Detect which cell encompasses the target text, then output its (X, Y) center coordinate. 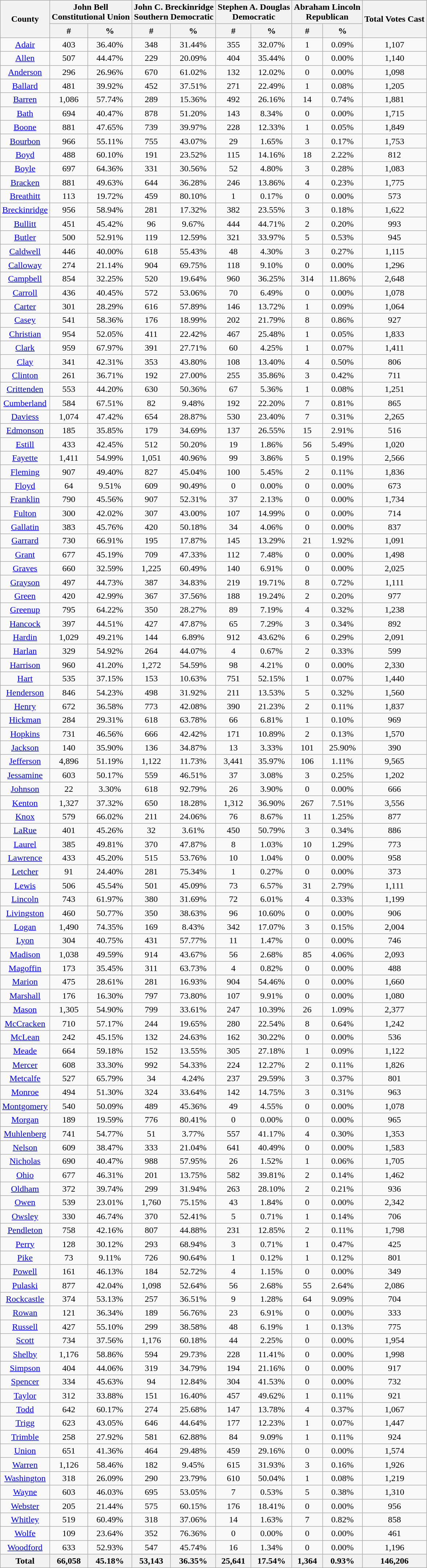
599 (394, 651)
664 (69, 1051)
401 (69, 830)
372 (69, 1189)
431 (152, 941)
1,447 (394, 1423)
710 (69, 1023)
49 (233, 1106)
Boyle (25, 168)
775 (394, 1327)
29.16% (272, 1451)
35.86% (272, 375)
34.83% (193, 582)
966 (69, 141)
706 (394, 1216)
726 (152, 1258)
Madison (25, 954)
66,058 (69, 1561)
42.16% (109, 1230)
0.47% (343, 1244)
25.68% (193, 1409)
Russell (25, 1327)
28.10% (272, 1189)
Owsley (25, 1216)
23.79% (193, 1478)
1.11% (343, 761)
55 (307, 1285)
58.86% (109, 1354)
758 (69, 1230)
33.97% (272, 238)
49.62% (272, 1396)
19.72% (109, 196)
52.72% (193, 1271)
LaRue (25, 830)
44.07% (193, 651)
Taylor (25, 1396)
Whitley (25, 1520)
704 (394, 1299)
161 (69, 1271)
1.65% (272, 141)
34.87% (193, 748)
43.05% (109, 1423)
2,091 (394, 637)
54.33% (193, 1065)
1,760 (152, 1203)
582 (233, 1175)
9.67% (193, 224)
959 (69, 348)
41.36% (109, 1451)
27.00% (193, 375)
Johnson (25, 789)
646 (152, 1423)
559 (152, 775)
1,798 (394, 1230)
623 (69, 1423)
Pike (25, 1258)
44.64% (193, 1423)
66.02% (109, 816)
Clay (25, 361)
44.51% (109, 623)
80.10% (193, 196)
30.22% (272, 1037)
741 (69, 1134)
33.64% (193, 1092)
57.89% (193, 306)
0.21% (343, 1189)
45.18% (109, 1561)
0.72% (343, 582)
1.29% (343, 844)
52.05% (109, 334)
2,377 (394, 1009)
557 (233, 1134)
2,093 (394, 954)
Nicholas (25, 1161)
23.52% (193, 155)
33.61% (193, 1009)
Christian (25, 334)
Magoffin (25, 968)
Henderson (25, 693)
540 (69, 1106)
68.94% (193, 1244)
100 (233, 472)
584 (69, 403)
436 (69, 293)
501 (152, 886)
348 (152, 45)
Cumberland (25, 403)
13.86% (272, 182)
Lincoln (25, 899)
1,091 (394, 541)
39.92% (109, 86)
46.13% (109, 1271)
7.48% (272, 555)
Edmonson (25, 431)
Barren (25, 100)
18.99% (193, 320)
1,086 (69, 100)
464 (152, 1451)
John BellConstitutional Union (91, 12)
28.27% (193, 610)
387 (152, 582)
Owen (25, 1203)
460 (69, 913)
914 (152, 954)
63.78% (193, 720)
70 (233, 293)
1,833 (394, 334)
152 (152, 1051)
Mercer (25, 1065)
467 (233, 334)
267 (307, 803)
2.91% (343, 431)
965 (394, 1120)
16 (233, 1547)
799 (152, 1009)
31.94% (193, 1189)
22.49% (272, 86)
630 (152, 389)
40.96% (193, 458)
94 (152, 1382)
118 (233, 265)
854 (69, 279)
Montgomery (25, 1106)
581 (152, 1437)
1,775 (394, 182)
329 (69, 651)
6.19% (272, 1327)
146 (233, 306)
32.25% (109, 279)
112 (233, 555)
1,364 (307, 1561)
Muhlenberg (25, 1134)
76 (233, 816)
553 (69, 389)
69.75% (193, 265)
55.10% (109, 1327)
47.33% (193, 555)
John C. BreckinridgeSouthern Democratic (174, 12)
Boyd (25, 155)
38.47% (109, 1147)
2.79% (343, 886)
45.36% (193, 1106)
27.92% (109, 1437)
57.17% (109, 1023)
7.51% (343, 803)
Ballard (25, 86)
65.79% (109, 1079)
1,715 (394, 113)
2,086 (394, 1285)
137 (233, 431)
616 (152, 306)
55.43% (193, 251)
43.67% (193, 954)
89 (233, 610)
492 (233, 100)
0.19% (343, 458)
0.81% (343, 403)
0.16% (343, 1464)
610 (233, 1478)
27.18% (272, 1051)
Clark (25, 348)
331 (152, 168)
25.90% (343, 748)
12.23% (272, 1423)
4.24% (193, 1079)
0.74% (343, 100)
Gallatin (25, 527)
3.86% (272, 458)
Clinton (25, 375)
324 (152, 1092)
33.30% (109, 1065)
43.80% (193, 361)
72 (233, 899)
66 (233, 720)
36.25% (272, 279)
642 (69, 1409)
50.77% (109, 913)
143 (233, 113)
46.31% (109, 1175)
673 (394, 486)
171 (233, 734)
0.06% (343, 1161)
Abraham LincolnRepublican (327, 12)
Breckinridge (25, 210)
31.93% (272, 1464)
9.10% (272, 265)
644 (152, 182)
36.71% (109, 375)
31.44% (193, 45)
4.21% (272, 665)
827 (152, 472)
31.69% (193, 899)
Union (25, 1451)
18.28% (193, 803)
57.74% (109, 100)
672 (69, 706)
13.53% (272, 693)
921 (394, 1396)
41.17% (272, 1134)
1.84% (272, 1203)
311 (152, 968)
90.64% (193, 1258)
743 (69, 899)
Monroe (25, 1092)
195 (152, 541)
797 (152, 996)
22 (69, 789)
49.59% (109, 954)
62.88% (193, 1437)
6.01% (272, 899)
Lyon (25, 941)
36.51% (193, 1299)
450 (233, 830)
8.34% (272, 113)
2.25% (272, 1341)
113 (69, 196)
912 (233, 637)
84 (233, 1437)
Grant (25, 555)
Jessamine (25, 775)
18 (307, 155)
1,305 (69, 1009)
3.33% (272, 748)
Letcher (25, 872)
67.51% (109, 403)
144 (152, 637)
21.44% (109, 1506)
992 (152, 1065)
10.60% (272, 913)
1,734 (394, 499)
42.42% (193, 734)
755 (152, 141)
Franklin (25, 499)
633 (69, 1547)
231 (233, 1230)
80.41% (193, 1120)
147 (233, 1409)
55.11% (109, 141)
12.59% (193, 238)
530 (233, 417)
Stephen A. DouglasDemocratic (254, 12)
1,849 (394, 127)
1,837 (394, 706)
305 (233, 1051)
Laurel (25, 844)
Hopkins (25, 734)
367 (152, 596)
Harrison (25, 665)
Wolfe (25, 1534)
13.72% (272, 306)
Washington (25, 1478)
49.21% (109, 637)
38.58% (193, 1327)
342 (233, 927)
746 (394, 941)
136 (152, 748)
194 (233, 1368)
45.56% (109, 499)
341 (69, 361)
173 (69, 968)
1,622 (394, 210)
452 (152, 86)
397 (69, 623)
3.90% (272, 789)
1,498 (394, 555)
9.11% (109, 1258)
1,140 (394, 58)
28.61% (109, 982)
Carroll (25, 293)
29.59% (272, 1079)
53,143 (152, 1561)
13.55% (193, 1051)
66.91% (109, 541)
45.20% (109, 858)
Rowan (25, 1313)
106 (307, 761)
35.44% (272, 58)
8.43% (193, 927)
0.15% (343, 927)
457 (233, 1396)
50.36% (193, 389)
Pendleton (25, 1230)
0.28% (343, 168)
44.88% (193, 1230)
1,080 (394, 996)
21 (307, 541)
1,205 (394, 86)
0.38% (343, 1492)
46.51% (193, 775)
46.03% (109, 1492)
608 (69, 1065)
Hickman (25, 720)
349 (394, 1271)
51.20% (193, 113)
39.81% (272, 1175)
579 (69, 816)
22.54% (272, 1023)
12.27% (272, 1065)
10.63% (193, 679)
60.18% (193, 1341)
1,490 (69, 927)
9,565 (394, 761)
41.20% (109, 665)
1,926 (394, 1464)
0.67% (272, 651)
43.62% (272, 637)
46.56% (109, 734)
35.90% (109, 748)
23.64% (109, 1534)
26.96% (109, 72)
6 (307, 637)
Powell (25, 1271)
247 (233, 1009)
9.91% (272, 996)
2.13% (272, 499)
30.12% (109, 1244)
Campbell (25, 279)
182 (152, 1464)
1,574 (394, 1451)
15 (307, 431)
74.35% (109, 927)
44.06% (109, 1368)
53.05% (193, 1492)
1,064 (394, 306)
29 (233, 141)
1,312 (233, 803)
541 (69, 320)
6.49% (272, 293)
1,836 (394, 472)
373 (394, 872)
61.97% (109, 899)
1,115 (394, 251)
50.20% (193, 444)
380 (152, 899)
Anderson (25, 72)
1,296 (394, 265)
11.73% (193, 761)
886 (394, 830)
33.88% (109, 1396)
Fulton (25, 513)
0.18% (343, 210)
12.02% (272, 72)
17.87% (193, 541)
91 (69, 872)
1,272 (152, 665)
296 (69, 72)
660 (69, 568)
615 (233, 1464)
12.85% (272, 1230)
32 (152, 830)
21.79% (272, 320)
936 (394, 1189)
14.99% (272, 513)
264 (152, 651)
229 (152, 58)
61.02% (193, 72)
711 (394, 375)
34.69% (193, 431)
594 (152, 1354)
Henry (25, 706)
403 (69, 45)
475 (69, 982)
536 (394, 1037)
Bath (25, 113)
1,067 (394, 1409)
892 (394, 623)
2.22% (343, 155)
516 (394, 431)
22.20% (272, 403)
60 (233, 348)
739 (152, 127)
383 (69, 527)
36.34% (109, 1313)
1,660 (394, 982)
67.97% (109, 348)
Wayne (25, 1492)
289 (152, 100)
63.73% (193, 968)
5.45% (272, 472)
49.63% (109, 182)
1.09% (343, 1009)
284 (69, 720)
12.33% (272, 127)
Fleming (25, 472)
Bullitt (25, 224)
977 (394, 596)
21.23% (272, 706)
Knox (25, 816)
4.30% (272, 251)
795 (69, 610)
334 (69, 1382)
Trimble (25, 1437)
44.20% (109, 389)
201 (152, 1175)
1,954 (394, 1341)
1,083 (394, 168)
65 (233, 623)
224 (233, 1065)
McCracken (25, 1023)
47.65% (109, 127)
9.51% (109, 486)
6.89% (193, 637)
690 (69, 1161)
73.80% (193, 996)
Crittenden (25, 389)
290 (152, 1478)
Allen (25, 58)
11.41% (272, 1354)
24.40% (109, 872)
9 (233, 1299)
846 (69, 693)
494 (69, 1092)
751 (233, 679)
64.36% (109, 168)
27.71% (193, 348)
90.49% (193, 486)
Perry (25, 1244)
26.55% (272, 431)
169 (152, 927)
5.36% (272, 389)
352 (152, 1534)
49.81% (109, 844)
515 (152, 858)
53.13% (109, 1299)
353 (152, 361)
County (25, 19)
Rockcastle (25, 1299)
Livingston (25, 913)
52.91% (109, 238)
64.22% (109, 610)
54.59% (193, 665)
Woodford (25, 1547)
32.07% (272, 45)
202 (233, 320)
697 (69, 168)
121 (69, 1313)
0.23% (343, 182)
461 (394, 1534)
2,265 (394, 417)
654 (152, 417)
1.47% (272, 941)
Breathitt (25, 196)
10.89% (272, 734)
Hancock (25, 623)
128 (69, 1244)
31 (307, 886)
23.01% (109, 1203)
411 (152, 334)
52.93% (109, 1547)
13.78% (272, 1409)
9.48% (193, 403)
255 (233, 375)
13.29% (272, 541)
23 (233, 1313)
651 (69, 1451)
15.36% (193, 100)
330 (69, 1216)
153 (152, 679)
50.04% (272, 1478)
142 (233, 1092)
21.16% (272, 1368)
Hardin (25, 637)
162 (233, 1037)
969 (394, 720)
191 (152, 155)
42.99% (109, 596)
858 (394, 1520)
1,353 (394, 1134)
52.31% (193, 499)
34.79% (193, 1368)
958 (394, 858)
Simpson (25, 1368)
1,199 (394, 899)
McLean (25, 1037)
Oldham (25, 1189)
1,753 (394, 141)
Fayette (25, 458)
807 (152, 1230)
42.08% (193, 706)
812 (394, 155)
924 (394, 1437)
572 (152, 293)
17.54% (272, 1561)
1.25% (343, 816)
219 (233, 582)
36.90% (272, 803)
60.10% (109, 155)
151 (152, 1396)
993 (394, 224)
38.63% (193, 913)
35.45% (109, 968)
23.40% (272, 417)
2,330 (394, 665)
0.42% (343, 375)
Garrard (25, 541)
22.42% (193, 334)
0.30% (343, 1134)
Lawrence (25, 858)
Todd (25, 1409)
1,881 (394, 100)
37.32% (109, 803)
1,242 (394, 1023)
37.51% (193, 86)
52.15% (272, 679)
865 (394, 403)
51.19% (109, 761)
1,327 (69, 803)
21.04% (193, 1147)
13.75% (193, 1175)
714 (394, 513)
Casey (25, 320)
24.63% (193, 1037)
40.45% (109, 293)
Bracken (25, 182)
50.79% (272, 830)
Meade (25, 1051)
1.03% (272, 844)
374 (69, 1299)
0.93% (343, 1561)
312 (69, 1396)
19.65% (193, 1023)
119 (152, 238)
8.67% (272, 816)
43.07% (193, 141)
Daviess (25, 417)
709 (152, 555)
3.30% (109, 789)
19.64% (193, 279)
506 (69, 886)
0.25% (343, 775)
261 (69, 375)
1,705 (394, 1161)
Calloway (25, 265)
1,998 (394, 1354)
Metcalfe (25, 1079)
50.18% (193, 527)
16.93% (193, 982)
54.90% (109, 1009)
927 (394, 320)
650 (152, 803)
28.29% (109, 306)
16.40% (193, 1396)
75.15% (193, 1203)
43.00% (193, 513)
641 (233, 1147)
19.71% (272, 582)
49.40% (109, 472)
18.41% (272, 1506)
26.09% (109, 1478)
16.30% (109, 996)
13 (233, 748)
205 (69, 1506)
60.15% (193, 1506)
1,570 (394, 734)
45.19% (109, 555)
Adair (25, 45)
451 (69, 224)
109 (69, 1534)
1,020 (394, 444)
519 (69, 1520)
184 (152, 1271)
732 (394, 1382)
54.46% (272, 982)
507 (69, 58)
293 (152, 1244)
Graves (25, 568)
56.76% (193, 1313)
19.24% (272, 596)
21.14% (109, 265)
1.92% (343, 541)
520 (152, 279)
2,025 (394, 568)
539 (69, 1203)
446 (69, 251)
13.40% (272, 361)
7.19% (272, 610)
188 (233, 596)
19.59% (109, 1120)
185 (69, 431)
Butler (25, 238)
17.32% (193, 210)
500 (69, 238)
3.61% (193, 830)
2,566 (394, 458)
Trigg (25, 1423)
906 (394, 913)
0.50% (343, 361)
573 (394, 196)
695 (152, 1492)
50.09% (109, 1106)
54.92% (109, 651)
0.29% (343, 637)
Logan (25, 927)
734 (69, 1341)
43 (233, 1203)
1,583 (394, 1147)
29.73% (193, 1354)
Lewis (25, 886)
481 (69, 86)
382 (233, 210)
45.04% (193, 472)
2.64% (343, 1285)
145 (233, 541)
53.06% (193, 293)
52.64% (193, 1285)
878 (152, 113)
67 (233, 389)
45.63% (109, 1382)
108 (233, 361)
54.99% (109, 458)
1,107 (394, 45)
3,441 (233, 761)
1,074 (69, 417)
36.28% (193, 182)
1,826 (394, 1065)
Greenup (25, 610)
99 (233, 458)
41.53% (272, 1382)
115 (233, 155)
179 (152, 431)
51 (152, 1134)
76.36% (193, 1534)
3.77% (193, 1134)
Carter (25, 306)
17.07% (272, 927)
4.80% (272, 168)
1,051 (152, 458)
1,440 (394, 679)
45.15% (109, 1037)
35.85% (109, 431)
53.76% (193, 858)
7.29% (272, 623)
Harlan (25, 651)
Scott (25, 1341)
314 (307, 279)
54.77% (109, 1134)
Pulaski (25, 1285)
45.74% (193, 1547)
Hart (25, 679)
954 (69, 334)
307 (152, 513)
670 (152, 72)
177 (233, 1423)
59.18% (109, 1051)
Total Votes Cast (394, 19)
Estill (25, 444)
19 (233, 444)
0.64% (343, 1023)
2,004 (394, 927)
1,225 (152, 568)
1,038 (69, 954)
Warren (25, 1464)
92.79% (193, 789)
2,648 (394, 279)
29.48% (193, 1451)
37.15% (109, 679)
498 (152, 693)
730 (69, 541)
58.94% (109, 210)
391 (152, 348)
44.47% (109, 58)
790 (69, 499)
40.49% (272, 1147)
45.76% (109, 527)
42.02% (109, 513)
425 (394, 1244)
11.86% (343, 279)
Morgan (25, 1120)
5.49% (343, 444)
280 (233, 1023)
54.23% (109, 693)
Floyd (25, 486)
3.08% (272, 775)
60.17% (109, 1409)
246 (233, 182)
32.59% (109, 568)
23.55% (272, 210)
39.74% (109, 1189)
101 (307, 748)
57.95% (193, 1161)
50.17% (109, 775)
Bourbon (25, 141)
26.16% (272, 100)
1.15% (272, 1271)
917 (394, 1368)
321 (233, 238)
694 (69, 113)
1,029 (69, 637)
10.39% (272, 1009)
1,219 (394, 1478)
36.40% (109, 45)
258 (69, 1437)
45.54% (109, 886)
44 (233, 1341)
Ohio (25, 1175)
731 (69, 734)
575 (152, 1506)
45.26% (109, 830)
Mason (25, 1009)
1.04% (272, 858)
837 (394, 527)
1,462 (394, 1175)
52 (233, 168)
28.87% (193, 417)
Marshall (25, 996)
1,202 (394, 775)
988 (152, 1161)
Shelby (25, 1354)
30.56% (193, 168)
527 (69, 1079)
Jackson (25, 748)
Boone (25, 127)
1.34% (272, 1547)
14.16% (272, 155)
47.42% (109, 417)
44.73% (109, 582)
Total (25, 1561)
300 (69, 513)
1.52% (272, 1161)
Grayson (25, 582)
46.74% (109, 1216)
806 (394, 361)
1,560 (394, 693)
242 (69, 1037)
Marion (25, 982)
Caldwell (25, 251)
24.06% (193, 816)
1,238 (394, 610)
497 (69, 582)
963 (394, 1092)
444 (233, 224)
146,206 (394, 1561)
512 (152, 444)
57.77% (193, 941)
Webster (25, 1506)
271 (233, 86)
6.57% (272, 886)
40.00% (109, 251)
82 (152, 403)
37.06% (193, 1520)
36.58% (109, 706)
29.31% (109, 720)
319 (152, 1368)
51.30% (109, 1092)
52.41% (193, 1216)
Nelson (25, 1147)
1,251 (394, 389)
Jefferson (25, 761)
31.92% (193, 693)
1.86% (272, 444)
39.97% (193, 127)
44.71% (272, 224)
45.42% (109, 224)
237 (233, 1079)
4,896 (69, 761)
263 (233, 1189)
257 (152, 1299)
355 (233, 45)
42.04% (109, 1285)
35.97% (272, 761)
Kenton (25, 803)
1,310 (394, 1492)
3,556 (394, 803)
85 (307, 954)
98 (233, 665)
4.55% (272, 1106)
25.48% (272, 334)
Spencer (25, 1382)
42.31% (109, 361)
58.36% (109, 320)
244 (152, 1023)
1.28% (272, 1299)
20.09% (193, 58)
945 (394, 238)
Green (25, 596)
2,342 (394, 1203)
58.46% (109, 1464)
1,196 (394, 1547)
385 (69, 844)
75.34% (193, 872)
4.25% (272, 348)
0.10% (343, 720)
547 (152, 1547)
14.75% (272, 1092)
45.09% (193, 886)
0.86% (343, 320)
776 (152, 1120)
12.84% (193, 1382)
535 (69, 679)
42.45% (109, 444)
1.63% (272, 1520)
25,641 (233, 1561)
9.45% (193, 1464)
489 (152, 1106)
6.81% (272, 720)
40.75% (109, 941)
301 (69, 306)
1,126 (69, 1464)
36.35% (193, 1561)
